Identify which cell holds the provided text, then report its [x, y] central coordinate. 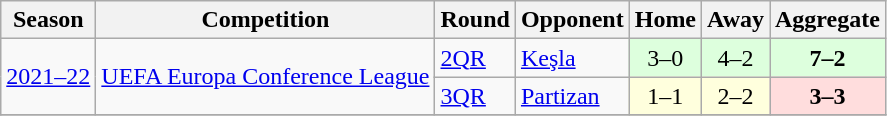
7–2 [828, 58]
UEFA Europa Conference League [266, 77]
Keşla [572, 58]
2QR [475, 58]
Home [665, 20]
Competition [266, 20]
2021–22 [48, 77]
Partizan [572, 96]
Away [736, 20]
Aggregate [828, 20]
Opponent [572, 20]
3–3 [828, 96]
4–2 [736, 58]
1–1 [665, 96]
3QR [475, 96]
3–0 [665, 58]
2–2 [736, 96]
Round [475, 20]
Season [48, 20]
